Find where the given text appears and provide that cell's center as (X, Y) coordinate. 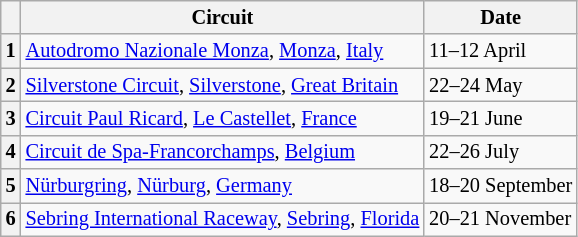
Autodromo Nazionale Monza, Monza, Italy (223, 51)
18–20 September (500, 186)
5 (11, 186)
Circuit (223, 17)
Nürburgring, Nürburg, Germany (223, 186)
1 (11, 51)
4 (11, 152)
Silverstone Circuit, Silverstone, Great Britain (223, 85)
3 (11, 118)
Date (500, 17)
22–24 May (500, 85)
22–26 July (500, 152)
11–12 April (500, 51)
20–21 November (500, 219)
2 (11, 85)
Circuit Paul Ricard, Le Castellet, France (223, 118)
Circuit de Spa-Francorchamps, Belgium (223, 152)
6 (11, 219)
19–21 June (500, 118)
Sebring International Raceway, Sebring, Florida (223, 219)
